Pinpoint the cell where the given text exists, returning its [x, y] midpoint coordinate. 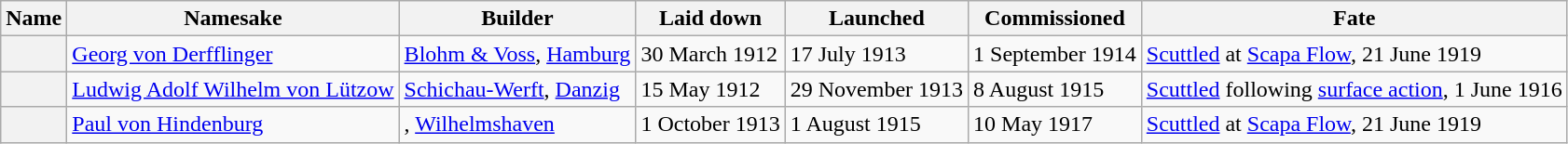
Namesake [233, 19]
10 May 1917 [1055, 124]
17 July 1913 [876, 54]
Georg von Derfflinger [233, 54]
Builder [517, 19]
, Wilhelmshaven [517, 124]
8 August 1915 [1055, 89]
Paul von Hindenburg [233, 124]
Scuttled following surface action, 1 June 1916 [1354, 89]
Launched [876, 19]
Fate [1354, 19]
1 October 1913 [710, 124]
15 May 1912 [710, 89]
Commissioned [1055, 19]
29 November 1913 [876, 89]
30 March 1912 [710, 54]
Laid down [710, 19]
1 September 1914 [1055, 54]
Blohm & Voss, Hamburg [517, 54]
Ludwig Adolf Wilhelm von Lützow [233, 89]
Name [34, 19]
1 August 1915 [876, 124]
Schichau-Werft, Danzig [517, 89]
